From the cell containing the given text, extract its center point as [X, Y] coordinate. 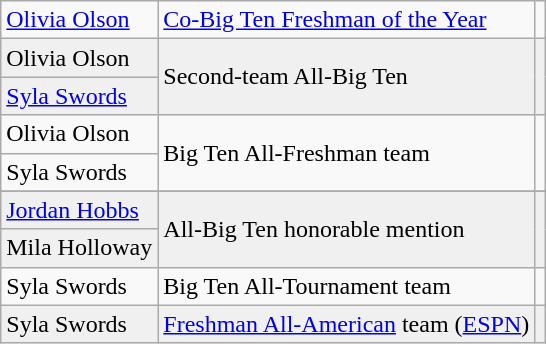
Second-team All-Big Ten [346, 77]
Freshman All-American team (ESPN) [346, 324]
Mila Holloway [80, 248]
Jordan Hobbs [80, 210]
Co-Big Ten Freshman of the Year [346, 20]
All-Big Ten honorable mention [346, 229]
Big Ten All-Freshman team [346, 153]
Big Ten All-Tournament team [346, 286]
